Detect which cell encompasses the target text, then output its [x, y] center coordinate. 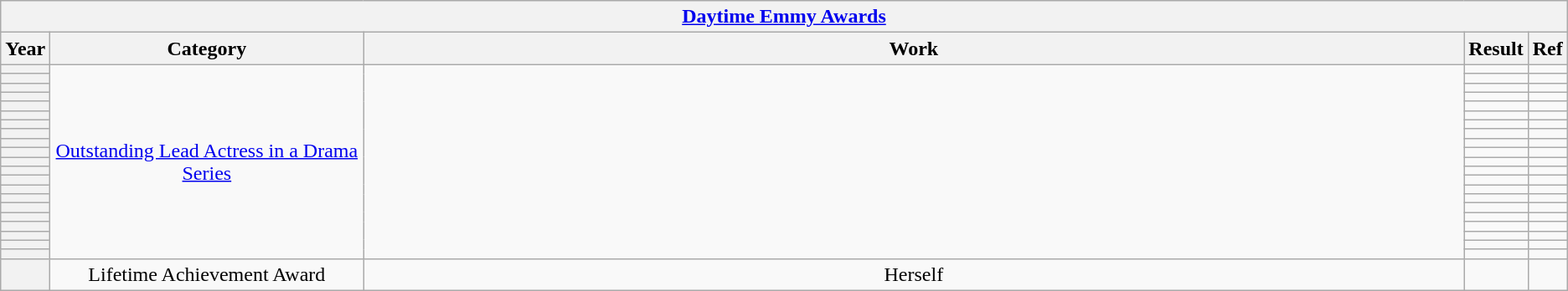
Lifetime Achievement Award [207, 274]
Daytime Emmy Awards [784, 17]
Ref [1548, 48]
Outstanding Lead Actress in a Drama Series [207, 161]
Category [207, 48]
Work [914, 48]
Year [25, 48]
Herself [914, 274]
Result [1496, 48]
